Locate the cell with the specified text and output its (x, y) center coordinate. 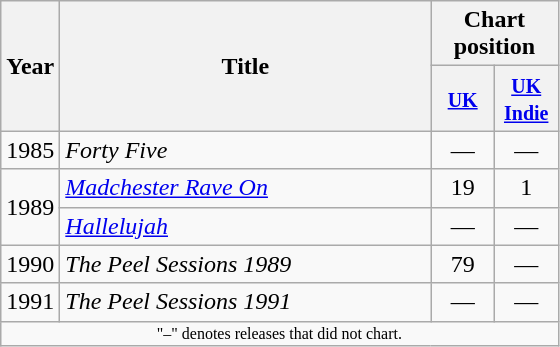
1985 (30, 150)
1990 (30, 264)
Year (30, 66)
The Peel Sessions 1989 (246, 264)
19 (463, 188)
Madchester Rave On (246, 188)
79 (463, 264)
1991 (30, 302)
Chart position (494, 34)
Forty Five (246, 150)
UK Indie (526, 98)
The Peel Sessions 1991 (246, 302)
Hallelujah (246, 226)
UK (463, 98)
Title (246, 66)
1 (526, 188)
"–" denotes releases that did not chart. (280, 333)
1989 (30, 207)
